From the cell containing the given text, extract its center point as [x, y] coordinate. 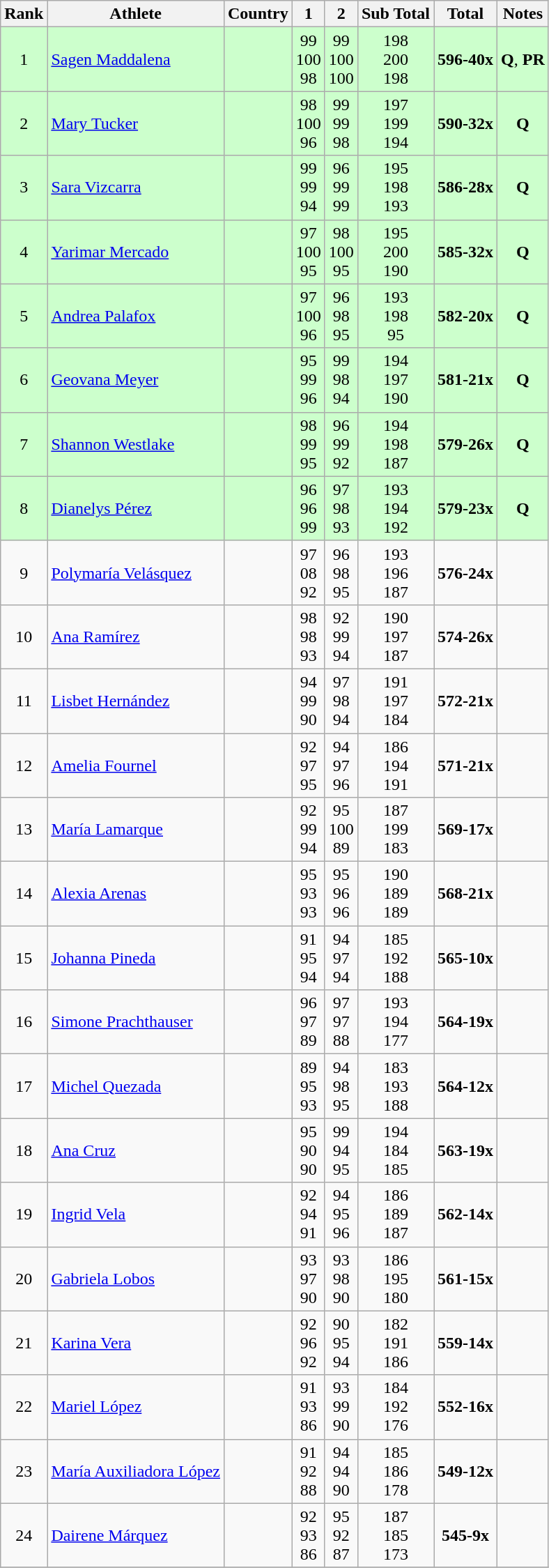
4 [24, 252]
Sub Total [396, 14]
571-21x [465, 766]
198200198 [396, 59]
8 [24, 508]
939790 [308, 1279]
María Auxiliadora López [136, 1471]
Ingrid Vela [136, 1215]
190189189 [396, 894]
193196187 [396, 572]
969789 [308, 1022]
Amelia Fournel [136, 766]
20 [24, 1279]
919386 [308, 1407]
5 [24, 316]
929692 [308, 1343]
Country [258, 14]
7 [24, 444]
184192176 [396, 1407]
949990 [308, 701]
989995 [308, 444]
999894 [341, 380]
Gabriela Lobos [136, 1279]
Dairene Márquez [136, 1535]
Dianelys Pérez [136, 508]
Johanna Pineda [136, 958]
564-19x [465, 1022]
195200190 [396, 252]
929491 [308, 1215]
12 [24, 766]
989893 [308, 637]
579-23x [465, 508]
563-19x [465, 1150]
3 [24, 188]
9810095 [341, 252]
194198187 [396, 444]
999994 [308, 188]
23 [24, 1471]
564-12x [465, 1086]
574-26x [465, 637]
187199183 [396, 830]
194197190 [396, 380]
969699 [308, 508]
14 [24, 894]
10 [24, 637]
9810096 [308, 123]
Alexia Arenas [136, 894]
186194191 [396, 766]
13 [24, 830]
193194192 [396, 508]
568-21x [465, 894]
99100100 [341, 59]
185192188 [396, 958]
596-40x [465, 59]
562-14x [465, 1215]
6 [24, 380]
549-12x [465, 1471]
197199194 [396, 123]
9710095 [308, 252]
999495 [341, 1150]
16 [24, 1022]
Yarimar Mercado [136, 252]
969992 [341, 444]
579-26x [465, 444]
182191186 [396, 1343]
590-32x [465, 123]
545-9x [465, 1535]
909594 [341, 1343]
Notes [523, 14]
552-16x [465, 1407]
Ana Ramírez [136, 637]
949796 [341, 766]
Rank [24, 14]
565-10x [465, 958]
Geovana Meyer [136, 380]
Athlete [136, 14]
949490 [341, 1471]
949794 [341, 958]
9710096 [308, 316]
959090 [308, 1150]
979788 [341, 1022]
586-28x [465, 188]
979893 [341, 508]
22 [24, 1407]
576-24x [465, 572]
190197187 [396, 637]
Ana Cruz [136, 1150]
959696 [341, 894]
559-14x [465, 1343]
9510089 [341, 830]
561-15x [465, 1279]
Mariel López [136, 1407]
195198193 [396, 188]
24 [24, 1535]
185186178 [396, 1471]
979894 [341, 701]
939890 [341, 1279]
999998 [341, 123]
899593 [308, 1086]
582-20x [465, 316]
959996 [308, 380]
919594 [308, 958]
María Lamarque [136, 830]
21 [24, 1343]
Sara Vizcarra [136, 188]
949895 [341, 1086]
Sagen Maddalena [136, 59]
187185173 [396, 1535]
193194177 [396, 1022]
581-21x [465, 380]
569-17x [465, 830]
194184185 [396, 1150]
19 [24, 1215]
Andrea Palafox [136, 316]
18 [24, 1150]
959287 [341, 1535]
Mary Tucker [136, 123]
19319895 [396, 316]
919288 [308, 1471]
949596 [341, 1215]
Lisbet Hernández [136, 701]
Shannon Westlake [136, 444]
191197184 [396, 701]
970892 [308, 572]
959393 [308, 894]
929386 [308, 1535]
Q, PR [523, 59]
9 [24, 572]
183193188 [396, 1086]
929795 [308, 766]
17 [24, 1086]
Simone Prachthauser [136, 1022]
585-32x [465, 252]
Karina Vera [136, 1343]
11 [24, 701]
Michel Quezada [136, 1086]
15 [24, 958]
969999 [341, 188]
939990 [341, 1407]
572-21x [465, 701]
Total [465, 14]
186195180 [396, 1279]
9910098 [308, 59]
Polymaría Velásquez [136, 572]
186189187 [396, 1215]
